Return (x, y) of the center of cell containing provided text 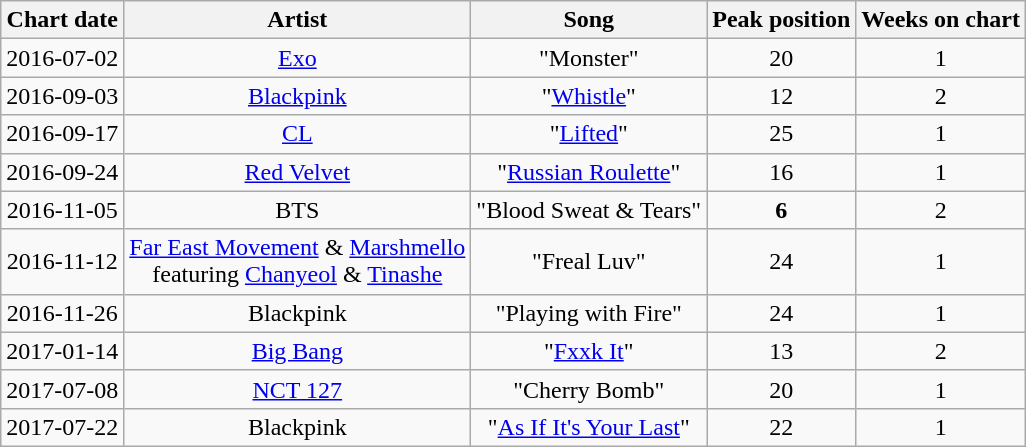
2017-07-08 (62, 389)
2016-09-24 (62, 172)
16 (782, 172)
12 (782, 96)
6 (782, 210)
2016-07-02 (62, 58)
"Whistle" (589, 96)
2016-09-17 (62, 134)
Song (589, 20)
22 (782, 427)
2016-11-05 (62, 210)
Far East Movement & Marshmellofeaturing Chanyeol & Tinashe (298, 262)
2016-09-03 (62, 96)
Chart date (62, 20)
Artist (298, 20)
25 (782, 134)
2017-07-22 (62, 427)
Red Velvet (298, 172)
BTS (298, 210)
2017-01-14 (62, 351)
"Playing with Fire" (589, 313)
"Monster" (589, 58)
"As If It's Your Last" (589, 427)
NCT 127 (298, 389)
CL (298, 134)
Big Bang (298, 351)
2016-11-26 (62, 313)
Exo (298, 58)
"Cherry Bomb" (589, 389)
"Lifted" (589, 134)
"Russian Roulette" (589, 172)
"Blood Sweat & Tears" (589, 210)
"Freal Luv" (589, 262)
Weeks on chart (941, 20)
"Fxxk It" (589, 351)
Peak position (782, 20)
2016-11-12 (62, 262)
13 (782, 351)
